Search for the cell housing the specified text and yield its [x, y] center coordinate. 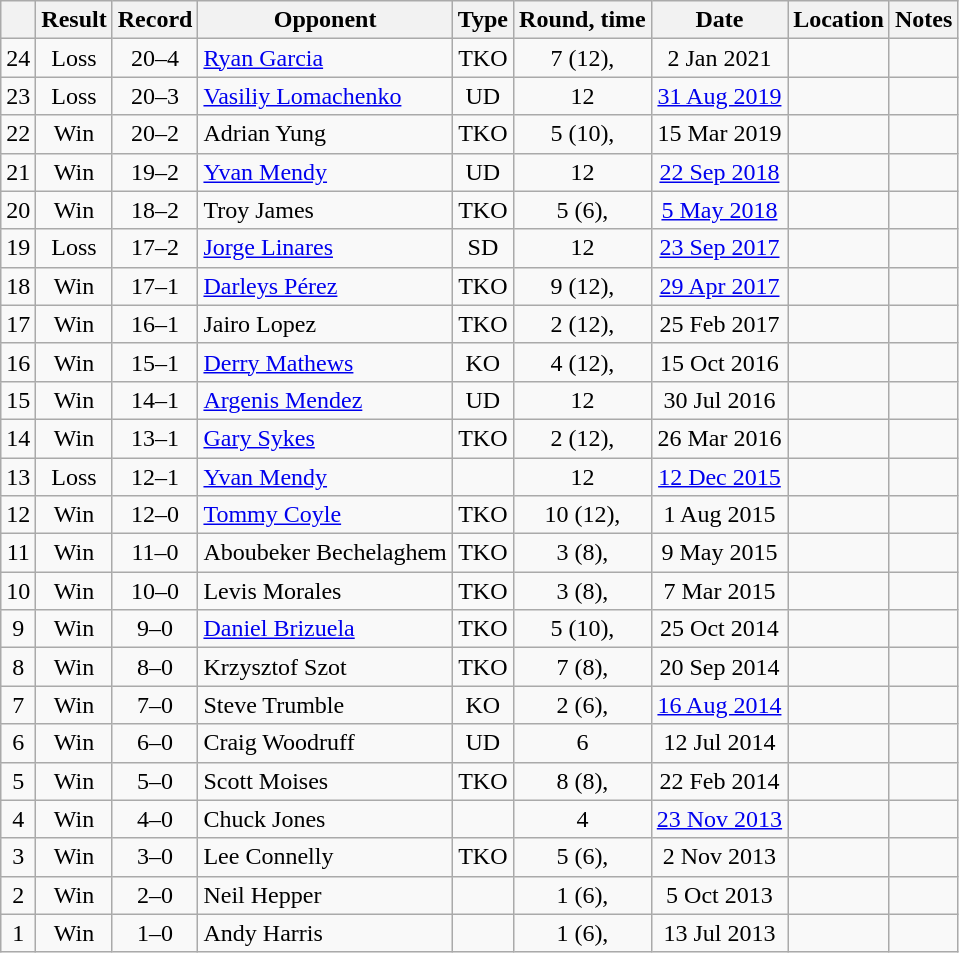
Jairo Lopez [325, 324]
9 [18, 629]
29 Apr 2017 [719, 286]
Daniel Brizuela [325, 629]
Record [155, 20]
15–1 [155, 362]
9 May 2015 [719, 553]
3–0 [155, 857]
12–1 [155, 477]
5–0 [155, 781]
15 Mar 2019 [719, 134]
9 (12), [583, 286]
Levis Morales [325, 591]
6–0 [155, 743]
Date [719, 20]
7 [18, 705]
31 Aug 2019 [719, 96]
Location [839, 20]
8–0 [155, 667]
16 Aug 2014 [719, 705]
8 [18, 667]
Lee Connelly [325, 857]
Tommy Coyle [325, 515]
22 Feb 2014 [719, 781]
14 [18, 438]
Darleys Pérez [325, 286]
Adrian Yung [325, 134]
13 [18, 477]
12–0 [155, 515]
Krzysztof Szot [325, 667]
Type [482, 20]
12 Dec 2015 [719, 477]
23 Sep 2017 [719, 248]
2 Jan 2021 [719, 58]
23 Nov 2013 [719, 819]
11 [18, 553]
26 Mar 2016 [719, 438]
Scott Moises [325, 781]
22 [18, 134]
2 Nov 2013 [719, 857]
Chuck Jones [325, 819]
Aboubeker Bechelaghem [325, 553]
17–1 [155, 286]
Argenis Mendez [325, 400]
2 [18, 895]
5 [18, 781]
10–0 [155, 591]
25 Oct 2014 [719, 629]
10 (12), [583, 515]
Jorge Linares [325, 248]
16–1 [155, 324]
4 (12), [583, 362]
Steve Trumble [325, 705]
Neil Hepper [325, 895]
21 [18, 172]
20 [18, 210]
20–3 [155, 96]
Vasiliy Lomachenko [325, 96]
16 [18, 362]
Gary Sykes [325, 438]
5 May 2018 [719, 210]
20–4 [155, 58]
22 Sep 2018 [719, 172]
13–1 [155, 438]
24 [18, 58]
SD [482, 248]
15 Oct 2016 [719, 362]
2 (6), [583, 705]
12 Jul 2014 [719, 743]
Troy James [325, 210]
7 Mar 2015 [719, 591]
4–0 [155, 819]
5 Oct 2013 [719, 895]
8 (8), [583, 781]
18 [18, 286]
20 Sep 2014 [719, 667]
Ryan Garcia [325, 58]
7 (12), [583, 58]
Craig Woodruff [325, 743]
19–2 [155, 172]
19 [18, 248]
14–1 [155, 400]
17 [18, 324]
Result [74, 20]
10 [18, 591]
Andy Harris [325, 933]
11–0 [155, 553]
1 [18, 933]
7–0 [155, 705]
18–2 [155, 210]
9–0 [155, 629]
20–2 [155, 134]
3 [18, 857]
Derry Mathews [325, 362]
17–2 [155, 248]
1–0 [155, 933]
7 (8), [583, 667]
23 [18, 96]
Notes [923, 20]
15 [18, 400]
Round, time [583, 20]
25 Feb 2017 [719, 324]
30 Jul 2016 [719, 400]
2–0 [155, 895]
Opponent [325, 20]
1 Aug 2015 [719, 515]
13 Jul 2013 [719, 933]
